Return the [x, y] coordinate for the center point of the cell that contains the specified text.  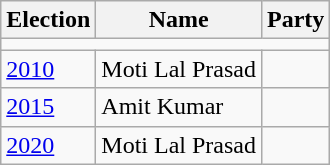
Election [48, 20]
2015 [48, 107]
2020 [48, 145]
Party [296, 20]
2010 [48, 69]
Name [179, 20]
Amit Kumar [179, 107]
